Capture the cell that displays the provided text and extract its (x, y) central coordinate. 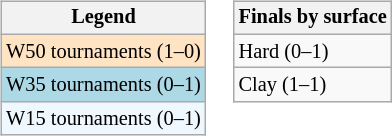
W50 tournaments (1–0) (103, 51)
Hard (0–1) (313, 51)
W35 tournaments (0–1) (103, 85)
W15 tournaments (0–1) (103, 119)
Finals by surface (313, 18)
Clay (1–1) (313, 85)
Legend (103, 18)
